Search for the cell housing the specified text and yield its [x, y] center coordinate. 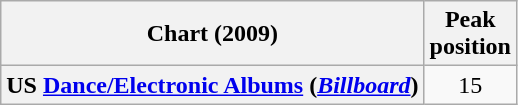
15 [470, 85]
Chart (2009) [212, 34]
US Dance/Electronic Albums (Billboard) [212, 85]
Peakposition [470, 34]
